Extract the [x, y] coordinate from the center of the cell holding the provided text.  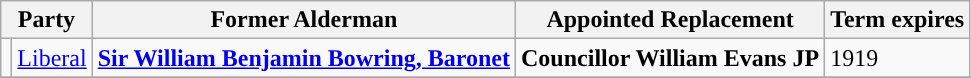
Councillor William Evans JP [670, 58]
Liberal [52, 58]
Former Alderman [304, 20]
Term expires [898, 20]
Sir William Benjamin Bowring, Baronet [304, 58]
Party [46, 20]
Appointed Replacement [670, 20]
1919 [898, 58]
